Output the (X, Y) coordinate of the center of the cell containing the given text.  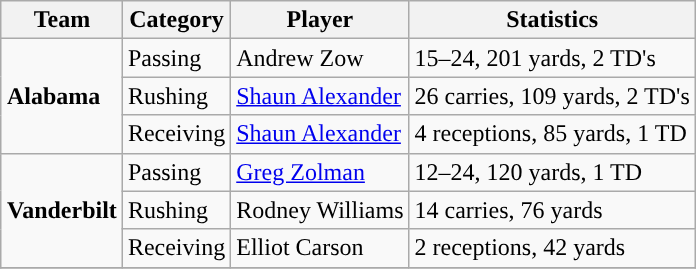
Vanderbilt (62, 210)
Team (62, 20)
Alabama (62, 96)
Statistics (552, 20)
Category (176, 20)
Player (320, 20)
Rodney Williams (320, 210)
15–24, 201 yards, 2 TD's (552, 58)
Greg Zolman (320, 172)
4 receptions, 85 yards, 1 TD (552, 134)
Andrew Zow (320, 58)
12–24, 120 yards, 1 TD (552, 172)
26 carries, 109 yards, 2 TD's (552, 96)
Elliot Carson (320, 248)
2 receptions, 42 yards (552, 248)
14 carries, 76 yards (552, 210)
